Return [x, y] of the center of cell containing provided text 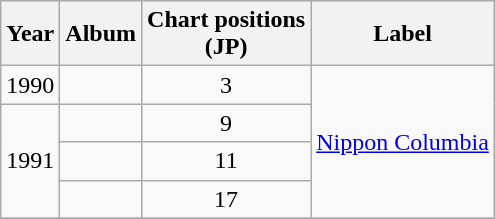
1991 [30, 161]
Nippon Columbia [403, 142]
1990 [30, 85]
Year [30, 34]
Chart positions(JP) [226, 34]
Album [101, 34]
3 [226, 85]
17 [226, 199]
11 [226, 161]
9 [226, 123]
Label [403, 34]
